Scan for the cell matching the given text and deliver its (x, y) coordinate at center. 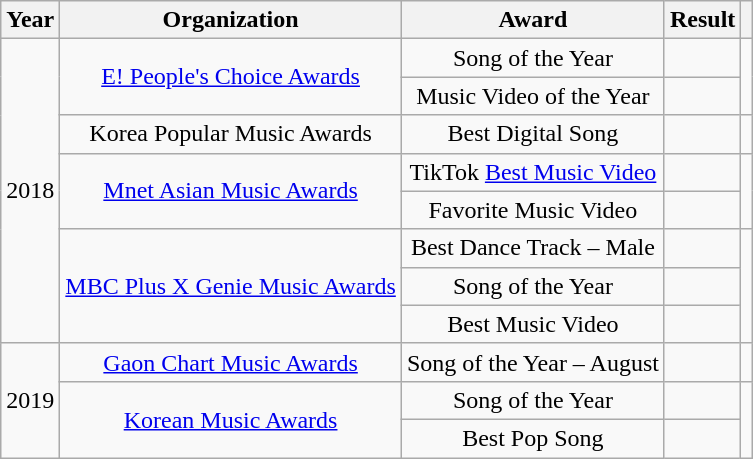
2018 (30, 191)
TikTok Best Music Video (532, 172)
Organization (231, 20)
Best Digital Song (532, 134)
Award (532, 20)
Favorite Music Video (532, 210)
Best Pop Song (532, 438)
Result (702, 20)
Best Music Video (532, 324)
Mnet Asian Music Awards (231, 191)
Song of the Year – August (532, 362)
Korean Music Awards (231, 419)
2019 (30, 400)
Korea Popular Music Awards (231, 134)
MBC Plus X Genie Music Awards (231, 286)
Year (30, 20)
Gaon Chart Music Awards (231, 362)
E! People's Choice Awards (231, 77)
Best Dance Track – Male (532, 248)
Music Video of the Year (532, 96)
